Provide the (X, Y) coordinate of the cell's center where the given text is located.  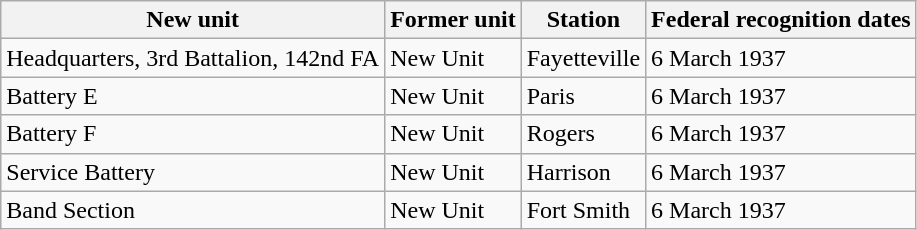
Band Section (193, 210)
Harrison (583, 172)
Service Battery (193, 172)
Battery E (193, 96)
Fort Smith (583, 210)
Headquarters, 3rd Battalion, 142nd FA (193, 58)
Fayetteville (583, 58)
New unit (193, 20)
Former unit (454, 20)
Federal recognition dates (782, 20)
Battery F (193, 134)
Paris (583, 96)
Station (583, 20)
Rogers (583, 134)
